For the text-containing cell, return its midpoint in [x, y] coordinate format. 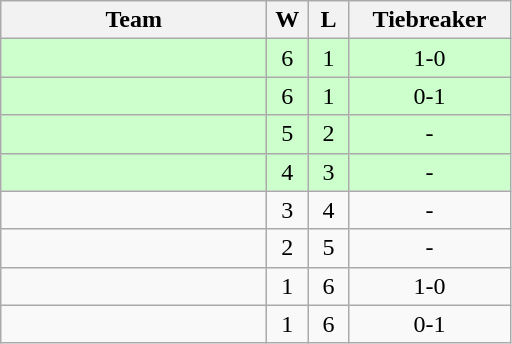
L [328, 20]
W [288, 20]
Team [134, 20]
Tiebreaker [430, 20]
